Return (X, Y) of the center of cell containing provided text 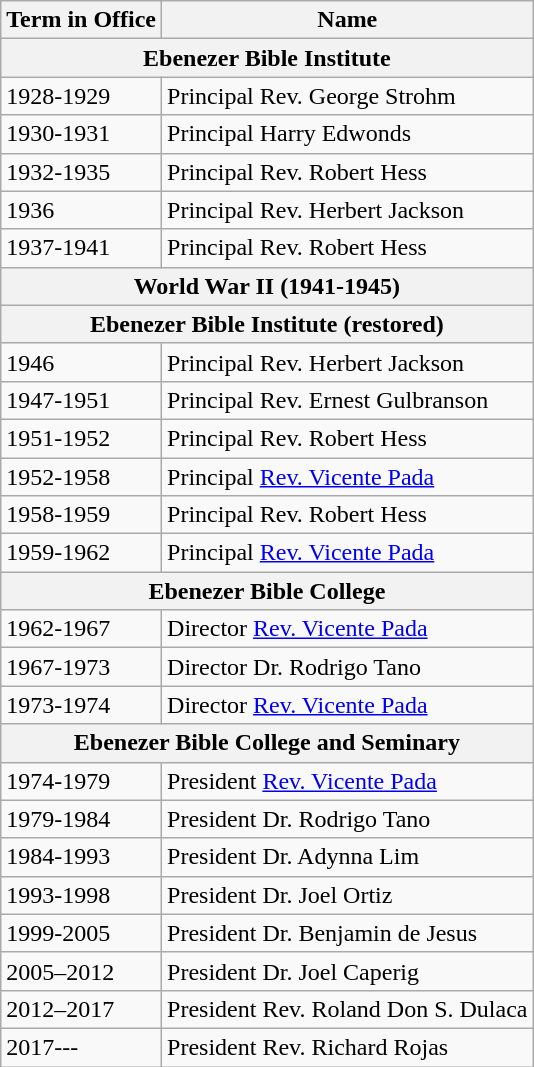
President Dr. Benjamin de Jesus (348, 933)
1936 (82, 210)
1974-1979 (82, 781)
Term in Office (82, 20)
Ebenezer Bible Institute (restored) (267, 324)
Principal Rev. Ernest Gulbranson (348, 400)
Ebenezer Bible College (267, 591)
President Dr. Rodrigo Tano (348, 819)
2012–2017 (82, 1009)
President Rev. Richard Rojas (348, 1047)
1959-1962 (82, 553)
1984-1993 (82, 857)
World War II (1941-1945) (267, 286)
Name (348, 20)
1932-1935 (82, 172)
1952-1958 (82, 477)
Director Dr. Rodrigo Tano (348, 667)
President Dr. Joel Ortiz (348, 895)
1979-1984 (82, 819)
President Dr. Adynna Lim (348, 857)
1937-1941 (82, 248)
Ebenezer Bible Institute (267, 58)
1930-1931 (82, 134)
1999-2005 (82, 933)
Ebenezer Bible College and Seminary (267, 743)
1951-1952 (82, 438)
2005–2012 (82, 971)
2017--- (82, 1047)
Principal Harry Edwonds (348, 134)
1967-1973 (82, 667)
1946 (82, 362)
1928-1929 (82, 96)
1962-1967 (82, 629)
President Dr. Joel Caperig (348, 971)
1993-1998 (82, 895)
1973-1974 (82, 705)
President Rev. Vicente Pada (348, 781)
President Rev. Roland Don S. Dulaca (348, 1009)
1947-1951 (82, 400)
1958-1959 (82, 515)
Principal Rev. George Strohm (348, 96)
